Provide the (X, Y) coordinate of the cell's center where the given text is located.  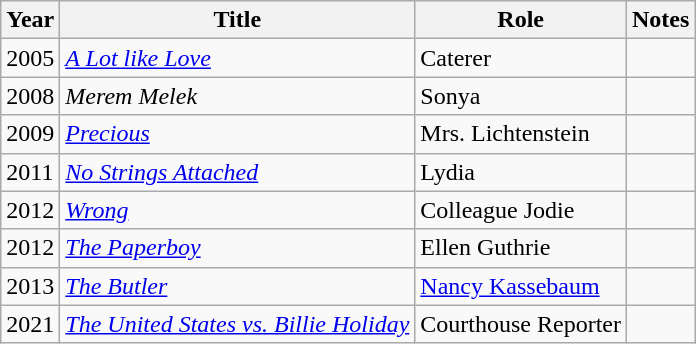
2013 (30, 286)
2008 (30, 96)
Role (521, 20)
A Lot like Love (238, 58)
Lydia (521, 172)
Title (238, 20)
Caterer (521, 58)
Colleague Jodie (521, 210)
Mrs. Lichtenstein (521, 134)
Ellen Guthrie (521, 248)
Courthouse Reporter (521, 324)
Precious (238, 134)
2011 (30, 172)
Wrong (238, 210)
The Butler (238, 286)
Nancy Kassebaum (521, 286)
Merem Melek (238, 96)
No Strings Attached (238, 172)
Notes (661, 20)
2021 (30, 324)
2005 (30, 58)
2009 (30, 134)
The United States vs. Billie Holiday (238, 324)
Year (30, 20)
Sonya (521, 96)
The Paperboy (238, 248)
